Search for the cell housing the specified text and yield its [X, Y] center coordinate. 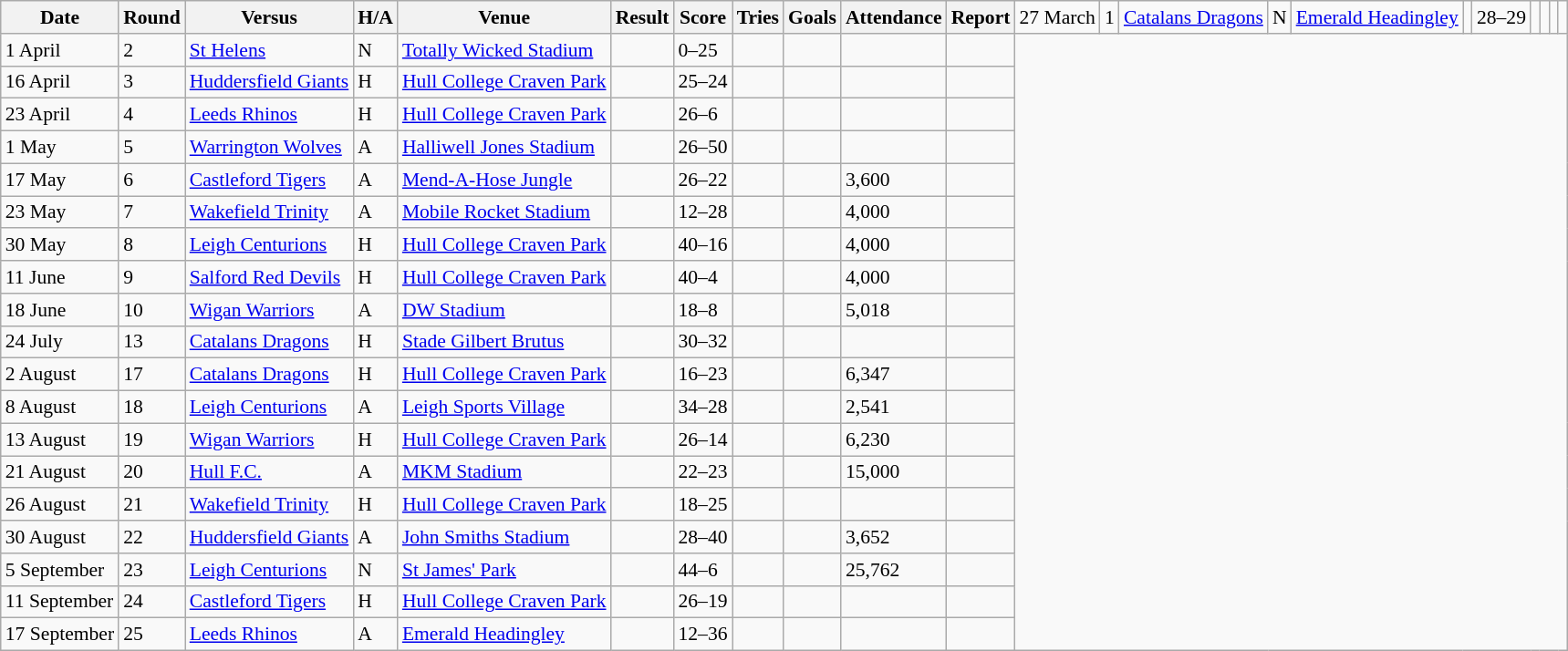
Versus [270, 17]
0–25 [702, 50]
26–22 [702, 180]
28–40 [702, 537]
3,652 [894, 537]
2 [151, 50]
40–16 [702, 245]
4 [151, 115]
23 [151, 570]
2,541 [894, 408]
7 [151, 212]
44–6 [702, 570]
26–19 [702, 602]
3 [151, 82]
Report [981, 17]
30–32 [702, 342]
17 September [60, 635]
17 [151, 375]
Tries [758, 17]
22–23 [702, 472]
17 May [60, 180]
25–24 [702, 82]
Goals [812, 17]
1 [1109, 17]
DW Stadium [504, 310]
5 [151, 148]
16–23 [702, 375]
25,762 [894, 570]
MKM Stadium [504, 472]
19 [151, 439]
Hull F.C. [270, 472]
21 [151, 505]
8 [151, 245]
Stade Gilbert Brutus [504, 342]
23 May [60, 212]
26–14 [702, 439]
Leigh Sports Village [504, 408]
Halliwell Jones Stadium [504, 148]
3,600 [894, 180]
40–4 [702, 277]
6,347 [894, 375]
18–25 [702, 505]
12–36 [702, 635]
Mend-A-Hose Jungle [504, 180]
12–28 [702, 212]
22 [151, 537]
St James' Park [504, 570]
20 [151, 472]
26 August [60, 505]
13 [151, 342]
6 [151, 180]
24 [151, 602]
2 August [60, 375]
Totally Wicked Stadium [504, 50]
16 April [60, 82]
25 [151, 635]
30 August [60, 537]
28–29 [1501, 17]
11 June [60, 277]
Date [60, 17]
8 August [60, 408]
5 September [60, 570]
11 September [60, 602]
Venue [504, 17]
1 April [60, 50]
Mobile Rocket Stadium [504, 212]
H/A [376, 17]
St Helens [270, 50]
26–50 [702, 148]
15,000 [894, 472]
Attendance [894, 17]
Score [702, 17]
John Smiths Stadium [504, 537]
9 [151, 277]
18 [151, 408]
Result [642, 17]
30 May [60, 245]
24 July [60, 342]
23 April [60, 115]
Round [151, 17]
5,018 [894, 310]
26–6 [702, 115]
21 August [60, 472]
18 June [60, 310]
6,230 [894, 439]
27 March [1058, 17]
1 May [60, 148]
34–28 [702, 408]
13 August [60, 439]
Warrington Wolves [270, 148]
18–8 [702, 310]
10 [151, 310]
Salford Red Devils [270, 277]
